Capture the cell that displays the provided text and extract its [x, y] central coordinate. 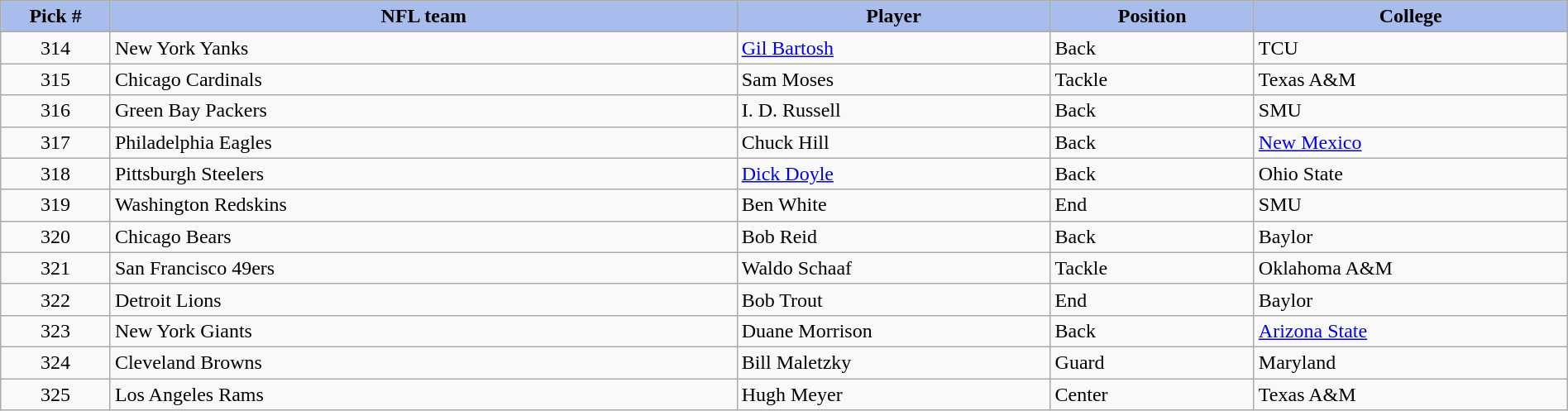
324 [56, 362]
Gil Bartosh [893, 48]
Detroit Lions [423, 299]
325 [56, 394]
318 [56, 174]
NFL team [423, 17]
322 [56, 299]
Arizona State [1411, 331]
321 [56, 268]
Sam Moses [893, 79]
Ben White [893, 205]
Position [1152, 17]
319 [56, 205]
San Francisco 49ers [423, 268]
Player [893, 17]
I. D. Russell [893, 111]
Guard [1152, 362]
Ohio State [1411, 174]
316 [56, 111]
Chicago Cardinals [423, 79]
College [1411, 17]
320 [56, 237]
New York Giants [423, 331]
Washington Redskins [423, 205]
Center [1152, 394]
Chicago Bears [423, 237]
Bill Maletzky [893, 362]
Chuck Hill [893, 142]
317 [56, 142]
323 [56, 331]
Bob Reid [893, 237]
Dick Doyle [893, 174]
Oklahoma A&M [1411, 268]
Waldo Schaaf [893, 268]
Bob Trout [893, 299]
315 [56, 79]
Los Angeles Rams [423, 394]
TCU [1411, 48]
New Mexico [1411, 142]
Cleveland Browns [423, 362]
Maryland [1411, 362]
Hugh Meyer [893, 394]
New York Yanks [423, 48]
Pick # [56, 17]
Pittsburgh Steelers [423, 174]
314 [56, 48]
Philadelphia Eagles [423, 142]
Green Bay Packers [423, 111]
Duane Morrison [893, 331]
